Scan for the cell matching the given text and deliver its (x, y) coordinate at center. 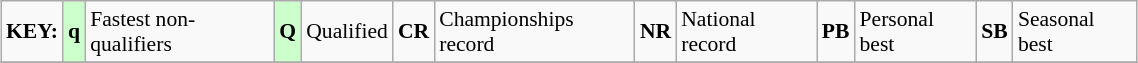
Fastest non-qualifiers (180, 32)
PB (836, 32)
National record (746, 32)
Personal best (916, 32)
Seasonal best (1075, 32)
Q (288, 32)
KEY: (32, 32)
q (74, 32)
SB (994, 32)
CR (414, 32)
Qualified (347, 32)
NR (656, 32)
Championships record (534, 32)
